Find where the given text appears and provide that cell's center as [x, y] coordinate. 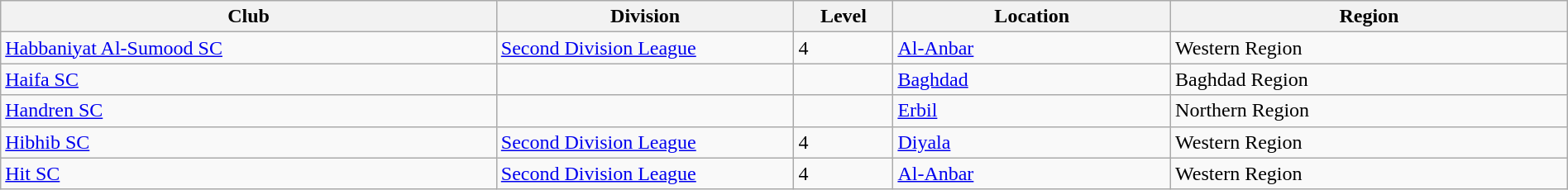
Club [249, 17]
Habbaniyat Al-Sumood SC [249, 48]
Hibhib SC [249, 142]
Haifa SC [249, 79]
Diyala [1032, 142]
Baghdad [1032, 79]
Region [1370, 17]
Location [1032, 17]
Hit SC [249, 173]
Division [645, 17]
Northern Region [1370, 111]
Level [844, 17]
Baghdad Region [1370, 79]
Erbil [1032, 111]
Handren SC [249, 111]
